For the text-containing cell, return its midpoint in [X, Y] coordinate format. 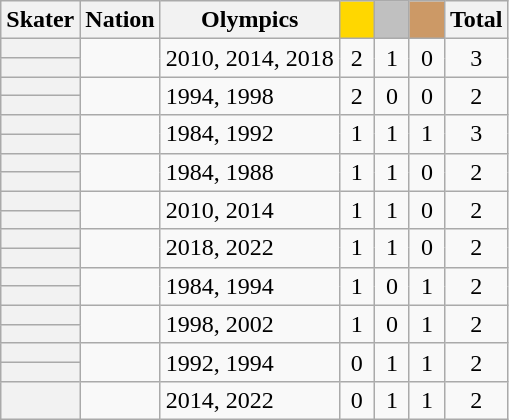
2010, 2014, 2018 [250, 58]
1994, 1998 [250, 96]
Total [476, 20]
1984, 1994 [250, 286]
1998, 2002 [250, 324]
Olympics [250, 20]
2018, 2022 [250, 248]
Nation [120, 20]
Skater [40, 20]
1984, 1992 [250, 134]
2010, 2014 [250, 210]
1992, 1994 [250, 362]
2014, 2022 [250, 400]
1984, 1988 [250, 172]
